Capture the cell that displays the provided text and extract its [X, Y] central coordinate. 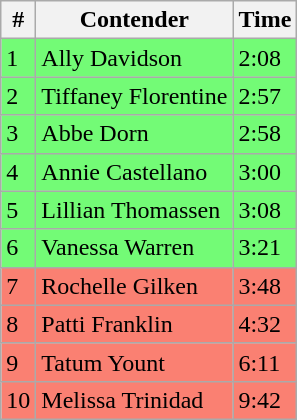
Melissa Trinidad [134, 400]
6:11 [265, 362]
Time [265, 20]
2:58 [265, 134]
Contender [134, 20]
2 [18, 96]
4:32 [265, 324]
# [18, 20]
Patti Franklin [134, 324]
3:21 [265, 248]
3 [18, 134]
10 [18, 400]
7 [18, 286]
Tatum Yount [134, 362]
Vanessa Warren [134, 248]
Ally Davidson [134, 58]
Tiffaney Florentine [134, 96]
Rochelle Gilken [134, 286]
Abbe Dorn [134, 134]
Annie Castellano [134, 172]
9 [18, 362]
3:08 [265, 210]
5 [18, 210]
8 [18, 324]
9:42 [265, 400]
2:57 [265, 96]
Lillian Thomassen [134, 210]
2:08 [265, 58]
6 [18, 248]
1 [18, 58]
3:48 [265, 286]
4 [18, 172]
3:00 [265, 172]
